Detect which cell encompasses the target text, then output its [x, y] center coordinate. 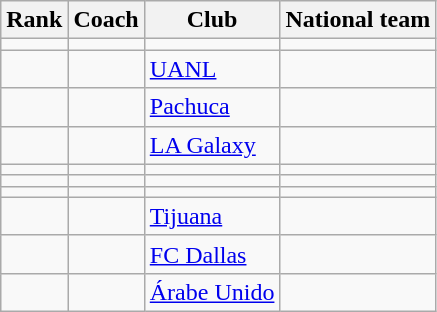
UANL [212, 69]
Club [212, 20]
Coach [106, 20]
Rank [34, 20]
Árabe Unido [212, 292]
FC Dallas [212, 254]
Pachuca [212, 107]
LA Galaxy [212, 145]
National team [358, 20]
Tijuana [212, 216]
